Output the [X, Y] coordinate of the center of the cell containing the given text.  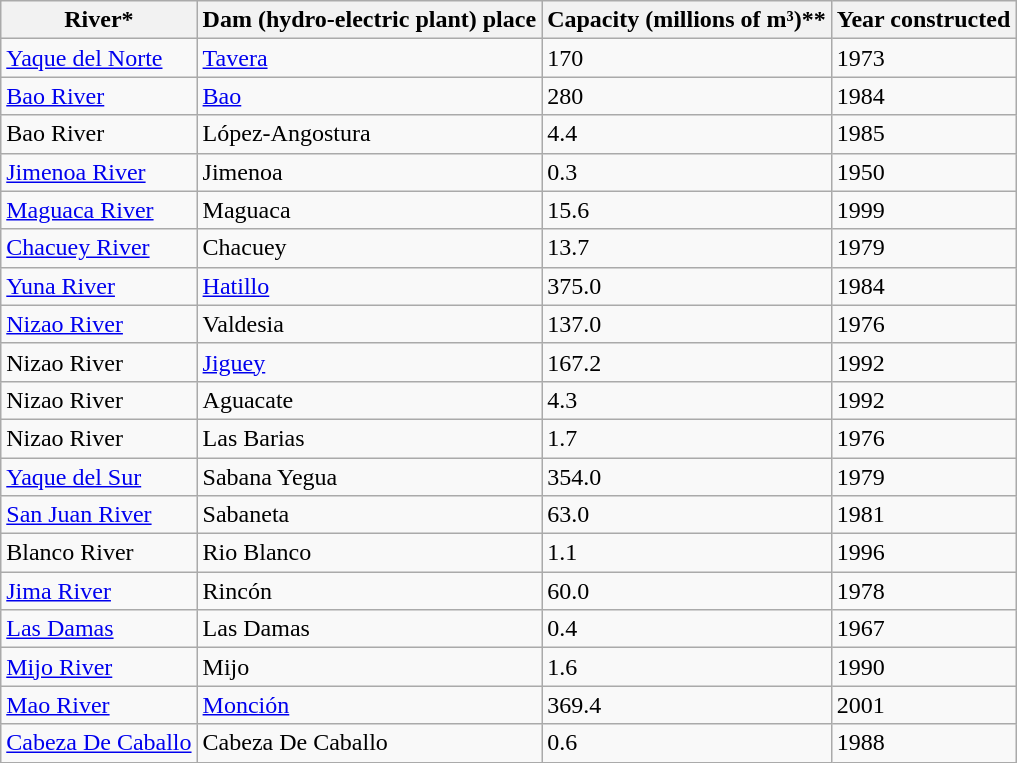
1996 [924, 553]
River* [99, 20]
San Juan River [99, 515]
137.0 [687, 324]
Jimenoa [370, 172]
4.4 [687, 134]
Rio Blanco [370, 553]
1973 [924, 58]
Yuna River [99, 286]
1950 [924, 172]
1967 [924, 629]
15.6 [687, 210]
Jiguey [370, 362]
1.6 [687, 667]
Jimenoa River [99, 172]
Rincón [370, 591]
0.3 [687, 172]
Monción [370, 705]
1981 [924, 515]
Las Barias [370, 438]
Sabaneta [370, 515]
Chacuey River [99, 248]
1999 [924, 210]
Aguacate [370, 400]
369.4 [687, 705]
1.1 [687, 553]
4.3 [687, 400]
Dam (hydro-electric plant) place [370, 20]
1978 [924, 591]
Chacuey [370, 248]
Maguaca River [99, 210]
170 [687, 58]
Yaque del Norte [99, 58]
Maguaca [370, 210]
63.0 [687, 515]
2001 [924, 705]
Bao [370, 96]
Hatillo [370, 286]
Year constructed [924, 20]
López-Angostura [370, 134]
Capacity (millions of m³)** [687, 20]
60.0 [687, 591]
Mijo River [99, 667]
280 [687, 96]
Sabana Yegua [370, 477]
Tavera [370, 58]
Blanco River [99, 553]
1.7 [687, 438]
354.0 [687, 477]
375.0 [687, 286]
Yaque del Sur [99, 477]
1990 [924, 667]
Jima River [99, 591]
0.4 [687, 629]
Mijo [370, 667]
1985 [924, 134]
Valdesia [370, 324]
13.7 [687, 248]
1988 [924, 743]
Mao River [99, 705]
167.2 [687, 362]
0.6 [687, 743]
